Search for the cell housing the specified text and yield its [X, Y] center coordinate. 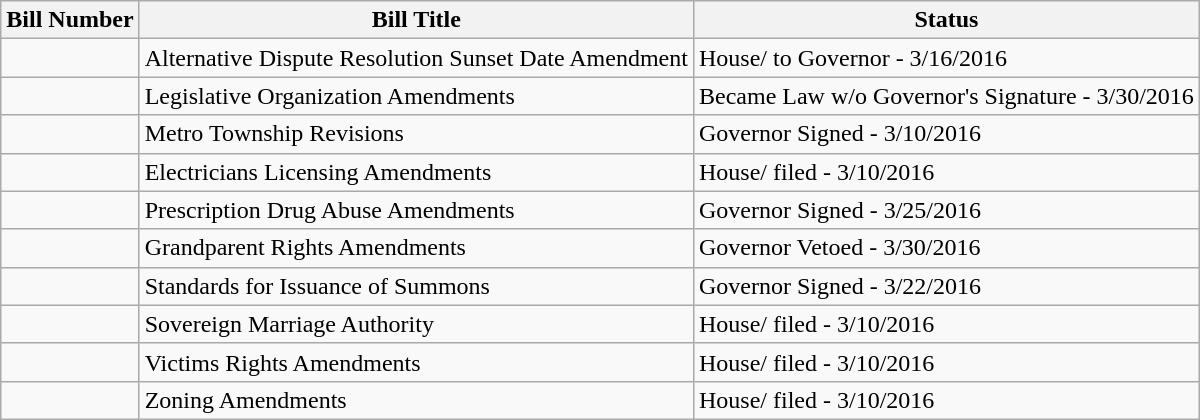
Governor Signed - 3/10/2016 [946, 134]
Governor Signed - 3/25/2016 [946, 210]
Grandparent Rights Amendments [416, 248]
Alternative Dispute Resolution Sunset Date Amendment [416, 58]
Governor Vetoed - 3/30/2016 [946, 248]
Status [946, 20]
Bill Number [70, 20]
Bill Title [416, 20]
Became Law w/o Governor's Signature - 3/30/2016 [946, 96]
Electricians Licensing Amendments [416, 172]
Legislative Organization Amendments [416, 96]
House/ to Governor - 3/16/2016 [946, 58]
Metro Township Revisions [416, 134]
Standards for Issuance of Summons [416, 286]
Victims Rights Amendments [416, 362]
Zoning Amendments [416, 400]
Governor Signed - 3/22/2016 [946, 286]
Sovereign Marriage Authority [416, 324]
Prescription Drug Abuse Amendments [416, 210]
